Output the (x, y) coordinate of the center of the cell containing the given text.  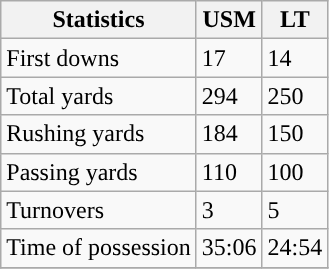
100 (295, 172)
24:54 (295, 248)
LT (295, 20)
Rushing yards (99, 134)
Turnovers (99, 210)
Total yards (99, 96)
Statistics (99, 20)
14 (295, 58)
150 (295, 134)
Passing yards (99, 172)
3 (229, 210)
184 (229, 134)
294 (229, 96)
Time of possession (99, 248)
First downs (99, 58)
250 (295, 96)
17 (229, 58)
110 (229, 172)
USM (229, 20)
5 (295, 210)
35:06 (229, 248)
